Provide the (X, Y) coordinate of the cell's center where the given text is located.  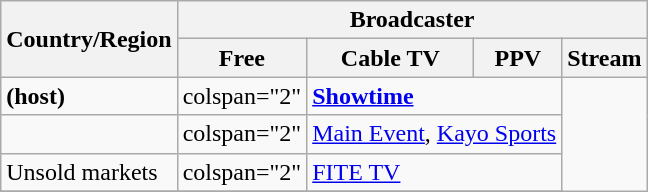
(host) (89, 96)
Free (242, 58)
Broadcaster (412, 20)
Unsold markets (89, 172)
PPV (518, 58)
Country/Region (89, 39)
FITE TV (434, 172)
Main Event, Kayo Sports (434, 134)
Cable TV (390, 58)
Showtime (434, 96)
Stream (604, 58)
